Determine the [x, y] coordinate at the center of the cell enclosing the given text.  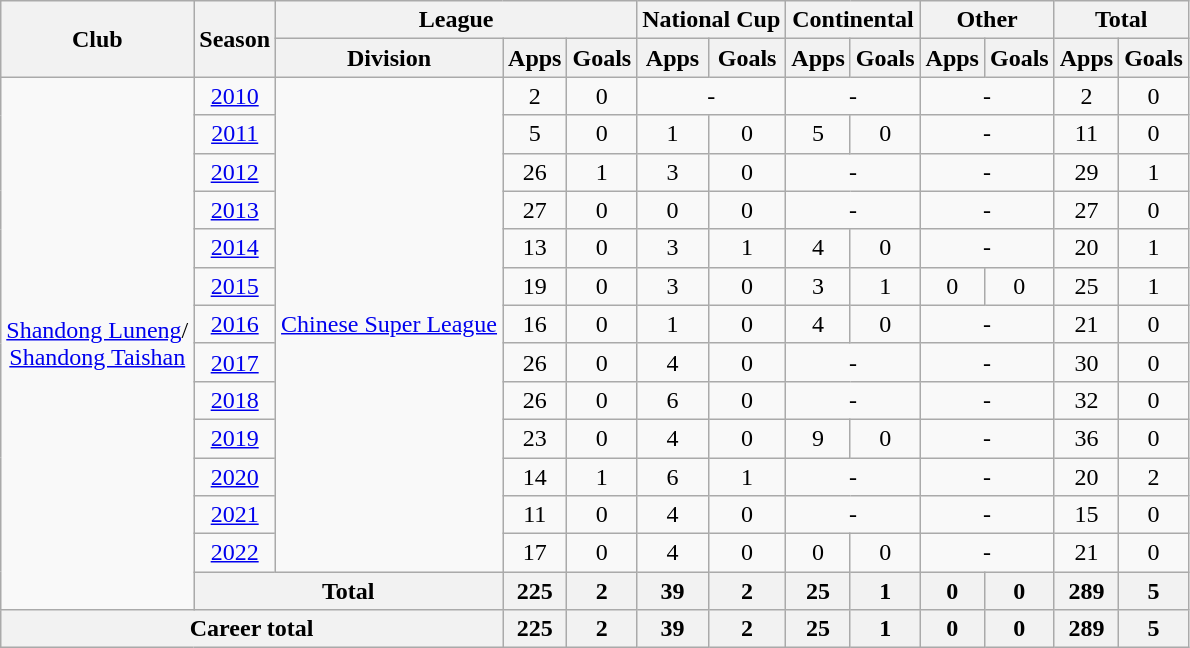
9 [818, 438]
Club [98, 39]
36 [1086, 438]
League [456, 20]
Career total [252, 629]
32 [1086, 400]
30 [1086, 362]
2020 [235, 477]
23 [535, 438]
Chinese Super League [390, 324]
2012 [235, 172]
2013 [235, 210]
2014 [235, 248]
2011 [235, 134]
2021 [235, 515]
2018 [235, 400]
16 [535, 324]
Season [235, 39]
15 [1086, 515]
19 [535, 286]
Division [390, 58]
Continental [853, 20]
2010 [235, 96]
National Cup [712, 20]
29 [1086, 172]
2019 [235, 438]
2015 [235, 286]
17 [535, 553]
13 [535, 248]
Shandong Luneng/Shandong Taishan [98, 344]
Other [987, 20]
2017 [235, 362]
14 [535, 477]
2016 [235, 324]
2022 [235, 553]
